Return the (x, y) coordinate for the center point of the cell that contains the specified text.  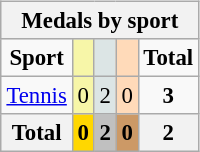
Sport (36, 58)
Tennis (36, 96)
3 (168, 96)
Medals by sport (100, 21)
